Locate the cell with the specified text and output its (X, Y) center coordinate. 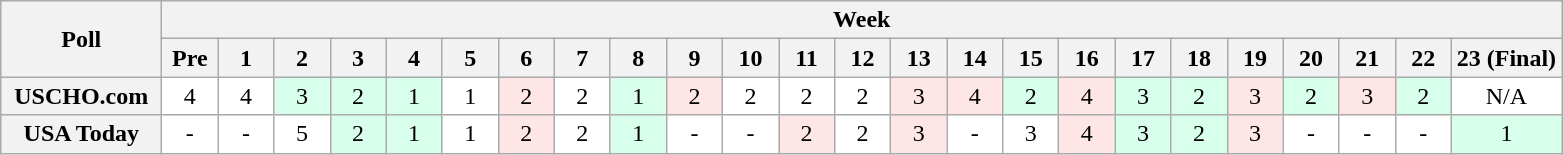
9 (694, 58)
10 (750, 58)
18 (1199, 58)
23 (Final) (1506, 58)
12 (863, 58)
N/A (1506, 96)
USA Today (82, 134)
17 (1143, 58)
8 (638, 58)
16 (1087, 58)
13 (919, 58)
11 (806, 58)
USCHO.com (82, 96)
19 (1255, 58)
22 (1423, 58)
Pre (190, 58)
7 (582, 58)
21 (1367, 58)
Week (862, 20)
Poll (82, 39)
15 (1031, 58)
20 (1311, 58)
6 (526, 58)
14 (975, 58)
